Extract the [X, Y] coordinate from the center of the cell holding the provided text.  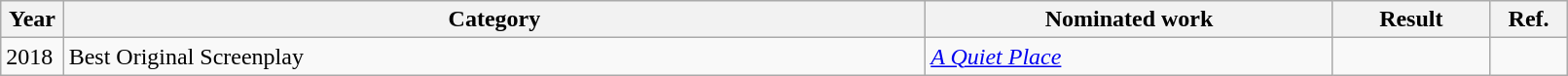
Result [1411, 19]
A Quiet Place [1129, 57]
Best Original Screenplay [494, 57]
Category [494, 19]
Nominated work [1129, 19]
2018 [32, 57]
Year [32, 19]
Ref. [1528, 19]
